Search for the cell housing the specified text and yield its (X, Y) center coordinate. 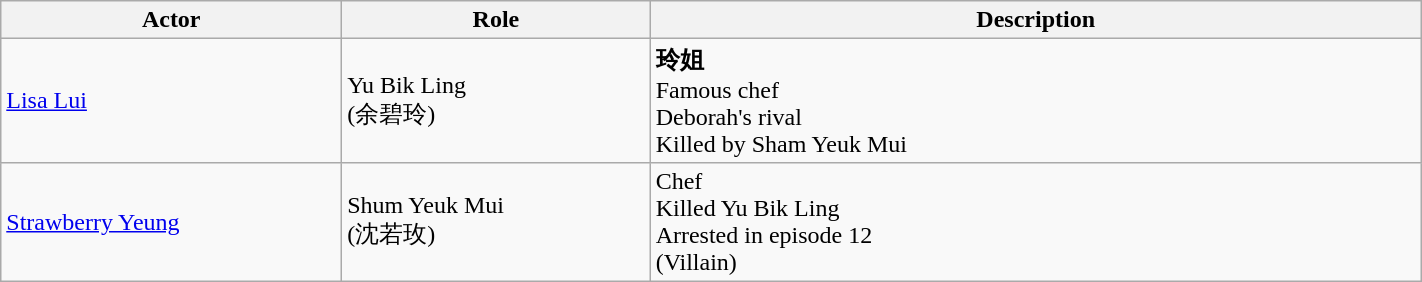
ChefKilled Yu Bik LingArrested in episode 12(Villain) (1036, 222)
Strawberry Yeung (172, 222)
Yu Bik Ling(余碧玲) (496, 101)
Description (1036, 20)
Lisa Lui (172, 101)
玲姐Famous chefDeborah's rivalKilled by Sham Yeuk Mui (1036, 101)
Actor (172, 20)
Shum Yeuk Mui(沈若玫) (496, 222)
Role (496, 20)
